Search for the cell housing the specified text and yield its (x, y) center coordinate. 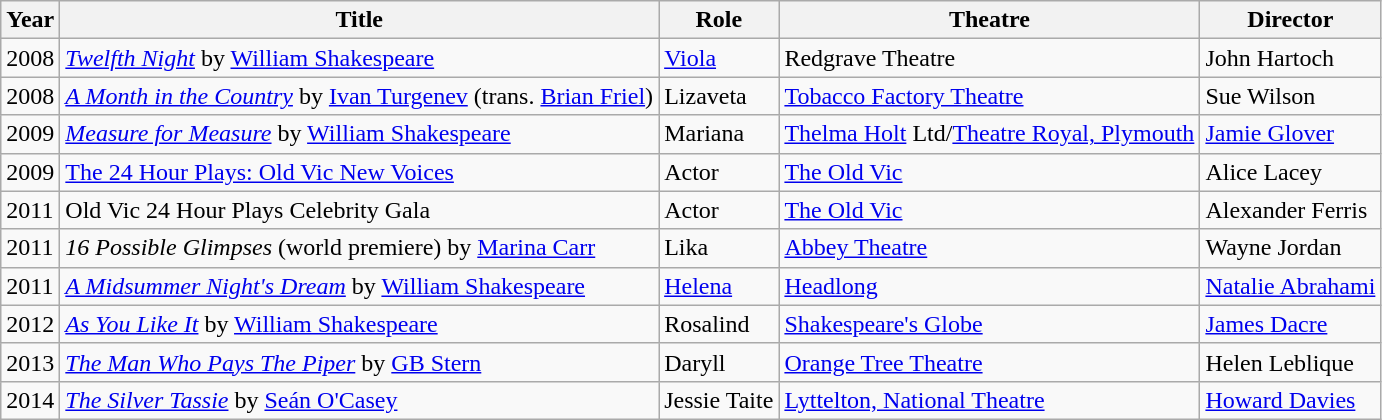
Helena (719, 286)
Measure for Measure by William Shakespeare (360, 134)
Lizaveta (719, 96)
The Man Who Pays The Piper by GB Stern (360, 362)
Helen Leblique (1290, 362)
Shakespeare's Globe (990, 324)
Viola (719, 58)
Jessie Taite (719, 400)
Director (1290, 20)
As You Like It by William Shakespeare (360, 324)
Headlong (990, 286)
James Dacre (1290, 324)
2012 (30, 324)
Twelfth Night by William Shakespeare (360, 58)
A Midsummer Night's Dream by William Shakespeare (360, 286)
16 Possible Glimpses (world premiere) by Marina Carr (360, 248)
Theatre (990, 20)
Jamie Glover (1290, 134)
Role (719, 20)
Sue Wilson (1290, 96)
Natalie Abrahami (1290, 286)
Old Vic 24 Hour Plays Celebrity Gala (360, 210)
Alexander Ferris (1290, 210)
2013 (30, 362)
Thelma Holt Ltd/Theatre Royal, Plymouth (990, 134)
Daryll (719, 362)
Abbey Theatre (990, 248)
Alice Lacey (1290, 172)
Redgrave Theatre (990, 58)
Title (360, 20)
John Hartoch (1290, 58)
Mariana (719, 134)
Lika (719, 248)
Wayne Jordan (1290, 248)
The 24 Hour Plays: Old Vic New Voices (360, 172)
Year (30, 20)
Rosalind (719, 324)
Tobacco Factory Theatre (990, 96)
Howard Davies (1290, 400)
The Silver Tassie by Seán O'Casey (360, 400)
Orange Tree Theatre (990, 362)
A Month in the Country by Ivan Turgenev (trans. Brian Friel) (360, 96)
Lyttelton, National Theatre (990, 400)
2014 (30, 400)
